From the cell containing the given text, extract its center point as [X, Y] coordinate. 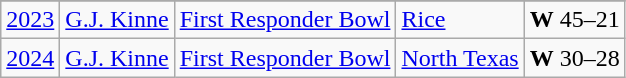
Rice [460, 20]
2024 [30, 58]
W 30–28 [574, 58]
2023 [30, 20]
North Texas [460, 58]
W 45–21 [574, 20]
